Output the (X, Y) coordinate of the center of the cell containing the given text.  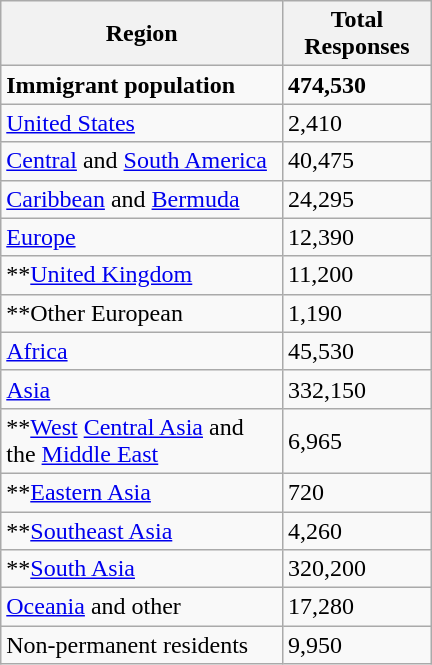
6,965 (358, 440)
17,280 (358, 607)
Caribbean and Bermuda (142, 199)
720 (358, 492)
Oceania and other (142, 607)
11,200 (358, 275)
Immigrant population (142, 85)
Africa (142, 351)
12,390 (358, 237)
45,530 (358, 351)
Central and South America (142, 161)
**Other European (142, 313)
332,150 (358, 389)
1,190 (358, 313)
**Eastern Asia (142, 492)
474,530 (358, 85)
Non-permanent residents (142, 645)
Asia (142, 389)
24,295 (358, 199)
**United Kingdom (142, 275)
4,260 (358, 531)
United States (142, 123)
**West Central Asia and the Middle East (142, 440)
9,950 (358, 645)
320,200 (358, 569)
Total Responses (358, 34)
**South Asia (142, 569)
**Southeast Asia (142, 531)
Region (142, 34)
Europe (142, 237)
2,410 (358, 123)
40,475 (358, 161)
